From the cell containing the given text, extract its center point as (X, Y) coordinate. 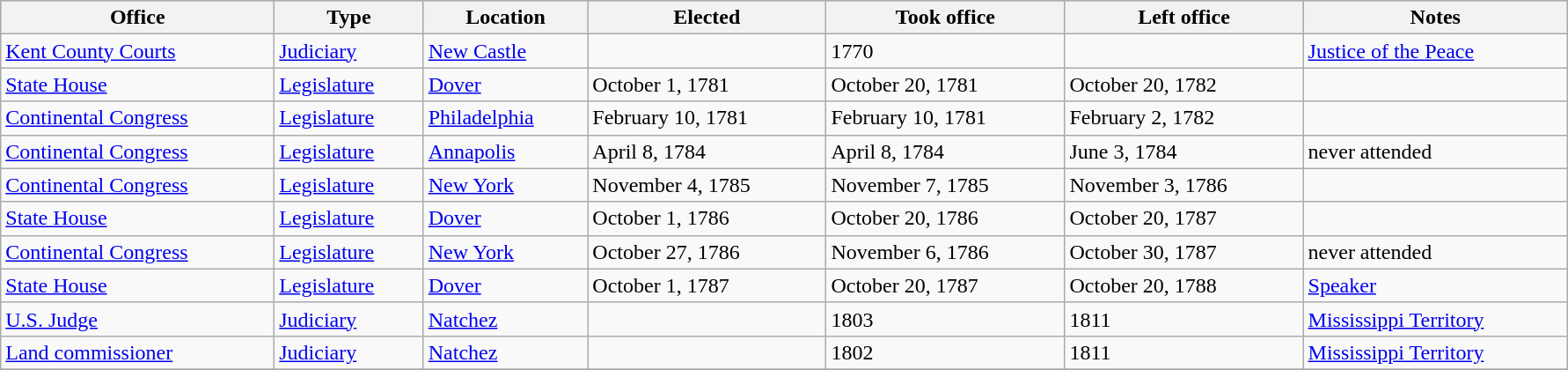
Land commissioner (137, 352)
New Castle (505, 51)
Philadelphia (505, 118)
November 6, 1786 (945, 252)
November 3, 1786 (1184, 185)
October 20, 1781 (945, 85)
Left office (1184, 18)
October 1, 1787 (707, 285)
October 27, 1786 (707, 252)
Took office (945, 18)
October 1, 1781 (707, 85)
October 1, 1786 (707, 218)
1802 (945, 352)
1770 (945, 51)
U.S. Judge (137, 319)
October 30, 1787 (1184, 252)
Office (137, 18)
Kent County Courts (137, 51)
February 2, 1782 (1184, 118)
Speaker (1435, 285)
Elected (707, 18)
Notes (1435, 18)
November 4, 1785 (707, 185)
October 20, 1782 (1184, 85)
October 20, 1788 (1184, 285)
June 3, 1784 (1184, 152)
Location (505, 18)
October 20, 1786 (945, 218)
Type (348, 18)
1803 (945, 319)
Annapolis (505, 152)
November 7, 1785 (945, 185)
Justice of the Peace (1435, 51)
